Identify which cell holds the provided text, then report its [x, y] central coordinate. 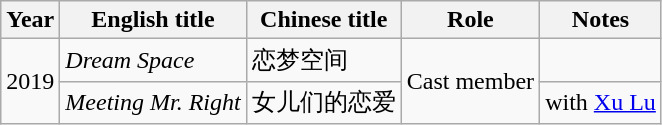
Notes [601, 20]
Chinese title [324, 20]
with Xu Lu [601, 102]
Role [470, 20]
Dream Space [153, 60]
2019 [30, 82]
恋梦空间 [324, 60]
女儿们的恋爱 [324, 102]
English title [153, 20]
Year [30, 20]
Cast member [470, 82]
Meeting Mr. Right [153, 102]
